From the cell containing the given text, extract its center point as (x, y) coordinate. 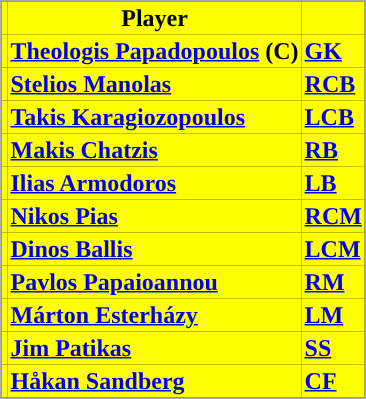
SS (334, 348)
Márton Esterházy (155, 314)
Takis Karagiozopoulos (155, 116)
RM (334, 282)
GK (334, 50)
CF (334, 380)
LCM (334, 248)
Dinos Ballis (155, 248)
RCM (334, 216)
Makis Chatzis (155, 150)
Stelios Manolas (155, 84)
Håkan Sandberg (155, 380)
Jim Patikas (155, 348)
RCB (334, 84)
LM (334, 314)
Theologis Papadopoulos (C) (155, 50)
Player (155, 18)
Nikos Pias (155, 216)
LB (334, 182)
Pavlos Papaioannou (155, 282)
RB (334, 150)
LCB (334, 116)
Ilias Armodoros (155, 182)
